Identify which cell holds the provided text, then report its [x, y] central coordinate. 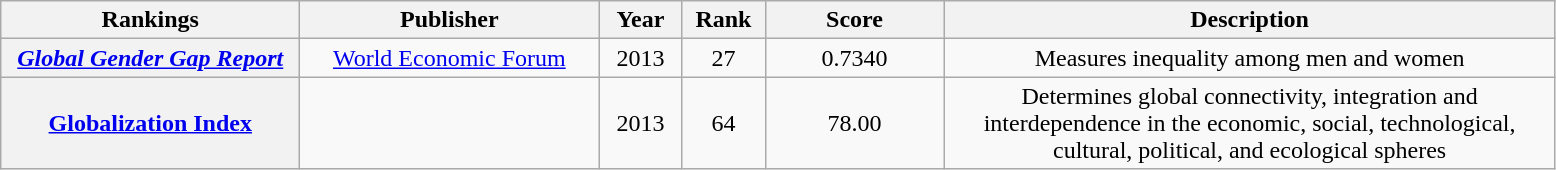
Score [854, 20]
Globalization Index [150, 123]
Rank [724, 20]
Description [1250, 20]
0.7340 [854, 58]
Global Gender Gap Report [150, 58]
Measures inequality among men and women [1250, 58]
Year [640, 20]
64 [724, 123]
World Economic Forum [450, 58]
Publisher [450, 20]
78.00 [854, 123]
27 [724, 58]
Rankings [150, 20]
Determines global connectivity, integration and interdependence in the economic, social, technological, cultural, political, and ecological spheres [1250, 123]
